Capture the cell that displays the provided text and extract its (X, Y) central coordinate. 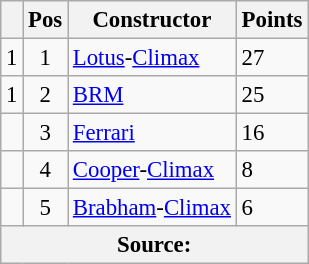
3 (46, 133)
Ferrari (152, 133)
Lotus-Climax (152, 58)
27 (272, 58)
Points (272, 20)
2 (46, 95)
Cooper-Climax (152, 170)
Pos (46, 20)
Constructor (152, 20)
BRM (152, 95)
5 (46, 208)
Brabham-Climax (152, 208)
8 (272, 170)
16 (272, 133)
25 (272, 95)
Source: (154, 245)
4 (46, 170)
6 (272, 208)
